Output the (X, Y) coordinate of the center of the cell containing the given text.  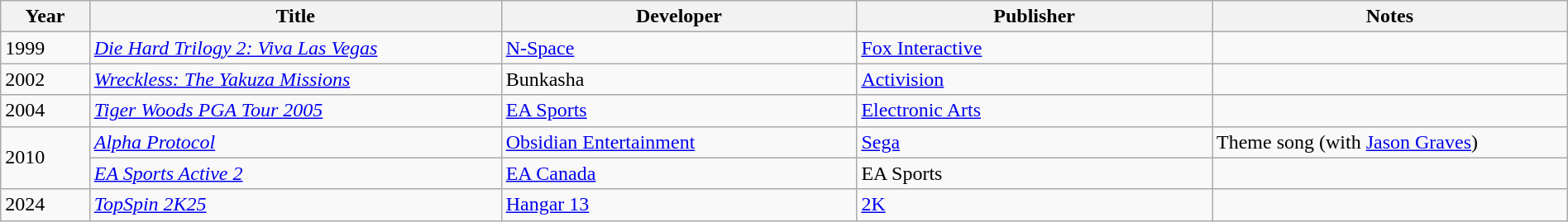
Notes (1390, 17)
Hangar 13 (679, 205)
Developer (679, 17)
Theme song (with Jason Graves) (1390, 142)
Activision (1035, 79)
Publisher (1035, 17)
TopSpin 2K25 (295, 205)
EA Canada (679, 173)
Title (295, 17)
Wreckless: The Yakuza Missions (295, 79)
Alpha Protocol (295, 142)
1999 (45, 48)
Die Hard Trilogy 2: Viva Las Vegas (295, 48)
2010 (45, 158)
Sega (1035, 142)
Fox Interactive (1035, 48)
Bunkasha (679, 79)
2024 (45, 205)
2K (1035, 205)
Obsidian Entertainment (679, 142)
EA Sports Active 2 (295, 173)
2002 (45, 79)
Tiger Woods PGA Tour 2005 (295, 111)
Electronic Arts (1035, 111)
N-Space (679, 48)
2004 (45, 111)
Year (45, 17)
